Determine the (x, y) coordinate at the center of the cell enclosing the given text.  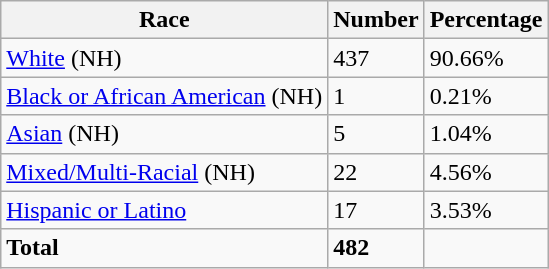
4.56% (486, 172)
437 (376, 58)
0.21% (486, 96)
Mixed/Multi-Racial (NH) (164, 172)
90.66% (486, 58)
5 (376, 134)
Percentage (486, 20)
17 (376, 210)
White (NH) (164, 58)
Asian (NH) (164, 134)
3.53% (486, 210)
1.04% (486, 134)
Hispanic or Latino (164, 210)
482 (376, 248)
Total (164, 248)
1 (376, 96)
Number (376, 20)
Black or African American (NH) (164, 96)
22 (376, 172)
Race (164, 20)
